Search for the cell housing the specified text and yield its [x, y] center coordinate. 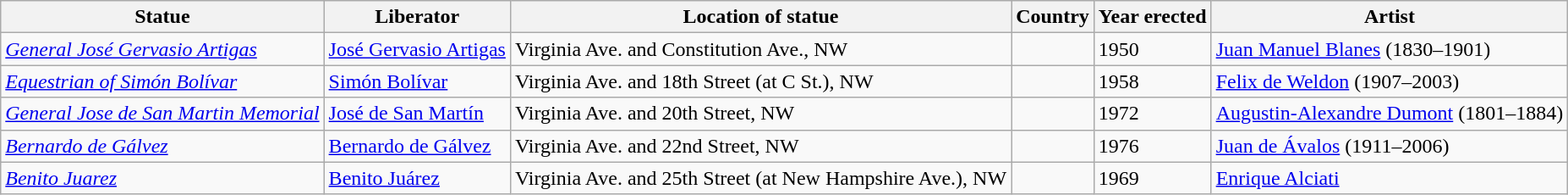
Virginia Ave. and 18th Street (at C St.), NW [760, 81]
Augustin-Alexandre Dumont (1801–1884) [1390, 114]
Equestrian of Simón Bolívar [162, 81]
Liberator [417, 17]
Virginia Ave. and Constitution Ave., NW [760, 49]
Virginia Ave. and 20th Street, NW [760, 114]
General Jose de San Martin Memorial [162, 114]
1972 [1152, 114]
José de San Martín [417, 114]
Simón Bolívar [417, 81]
General José Gervasio Artigas [162, 49]
Virginia Ave. and 25th Street (at New Hampshire Ave.), NW [760, 178]
Benito Juárez [417, 178]
Enrique Alciati [1390, 178]
Country [1053, 17]
Location of statue [760, 17]
Felix de Weldon (1907–2003) [1390, 81]
1969 [1152, 178]
Virginia Ave. and 22nd Street, NW [760, 146]
1950 [1152, 49]
1976 [1152, 146]
Benito Juarez [162, 178]
Year erected [1152, 17]
Juan Manuel Blanes (1830–1901) [1390, 49]
Statue [162, 17]
1958 [1152, 81]
Artist [1390, 17]
Juan de Ávalos (1911–2006) [1390, 146]
José Gervasio Artigas [417, 49]
